Determine the (x, y) coordinate at the center of the cell enclosing the given text.  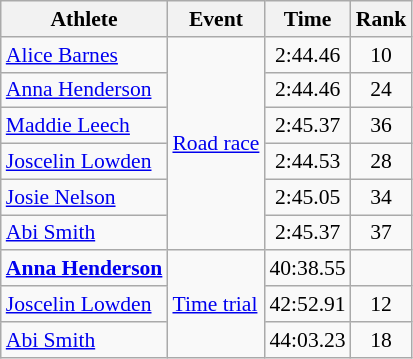
44:03.23 (307, 340)
2:45.05 (307, 197)
36 (382, 126)
28 (382, 162)
Time trial (216, 304)
Maddie Leech (84, 126)
12 (382, 304)
10 (382, 55)
Rank (382, 19)
Road race (216, 144)
Event (216, 19)
24 (382, 90)
Alice Barnes (84, 55)
Josie Nelson (84, 197)
Athlete (84, 19)
34 (382, 197)
42:52.91 (307, 304)
37 (382, 233)
40:38.55 (307, 269)
18 (382, 340)
2:44.53 (307, 162)
Time (307, 19)
